Detect which cell encompasses the target text, then output its (x, y) center coordinate. 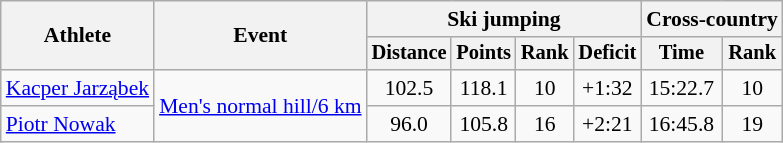
Piotr Nowak (78, 124)
118.1 (483, 88)
102.5 (410, 88)
15:22.7 (681, 88)
16 (545, 124)
Points (483, 54)
Time (681, 54)
Cross-country (712, 19)
+1:32 (607, 88)
16:45.8 (681, 124)
Ski jumping (504, 19)
105.8 (483, 124)
Athlete (78, 36)
Kacper Jarząbek (78, 88)
19 (752, 124)
Men's normal hill/6 km (260, 106)
Distance (410, 54)
Event (260, 36)
+2:21 (607, 124)
96.0 (410, 124)
Deficit (607, 54)
